Determine the (X, Y) coordinate at the center of the cell enclosing the given text.  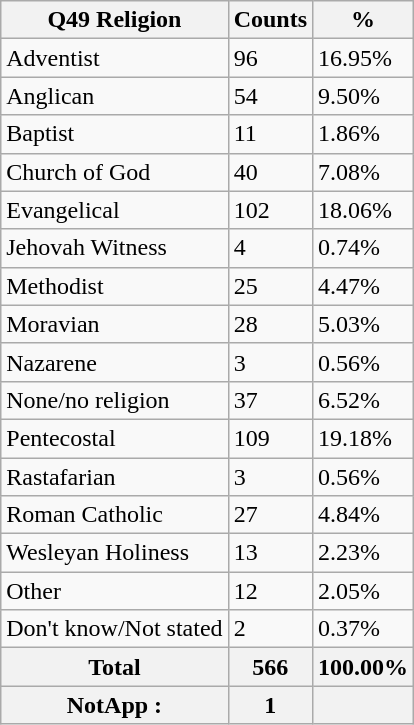
Jehovah Witness (114, 248)
0.74% (364, 248)
Rastafarian (114, 477)
28 (270, 324)
40 (270, 172)
2.05% (364, 591)
Baptist (114, 134)
Wesleyan Holiness (114, 553)
4 (270, 248)
Pentecostal (114, 438)
102 (270, 210)
6.52% (364, 400)
7.08% (364, 172)
2 (270, 629)
Other (114, 591)
None/no religion (114, 400)
NotApp : (114, 705)
Methodist (114, 286)
Moravian (114, 324)
Anglican (114, 96)
96 (270, 58)
Roman Catholic (114, 515)
4.47% (364, 286)
100.00% (364, 667)
566 (270, 667)
Counts (270, 20)
Don't know/Not stated (114, 629)
54 (270, 96)
Q49 Religion (114, 20)
1 (270, 705)
2.23% (364, 553)
5.03% (364, 324)
% (364, 20)
16.95% (364, 58)
109 (270, 438)
37 (270, 400)
4.84% (364, 515)
13 (270, 553)
1.86% (364, 134)
11 (270, 134)
Total (114, 667)
Nazarene (114, 362)
9.50% (364, 96)
0.37% (364, 629)
18.06% (364, 210)
27 (270, 515)
12 (270, 591)
Church of God (114, 172)
25 (270, 286)
19.18% (364, 438)
Evangelical (114, 210)
Adventist (114, 58)
